From the cell containing the given text, extract its center point as (X, Y) coordinate. 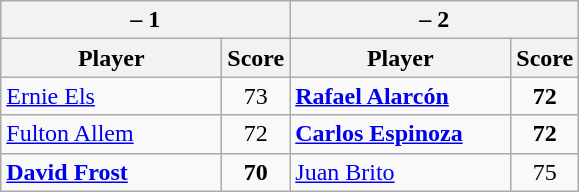
Fulton Allem (112, 134)
Juan Brito (400, 172)
70 (256, 172)
– 2 (434, 20)
Ernie Els (112, 96)
73 (256, 96)
Carlos Espinoza (400, 134)
– 1 (146, 20)
Rafael Alarcón (400, 96)
David Frost (112, 172)
75 (545, 172)
